From the cell containing the given text, extract its center point as [X, Y] coordinate. 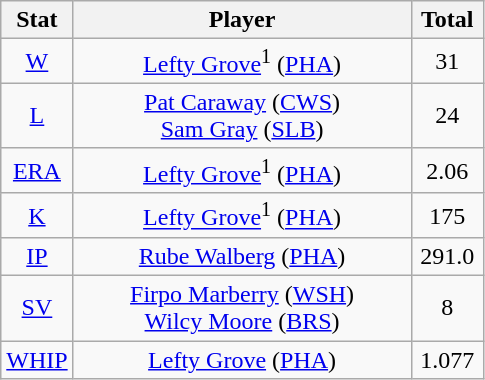
175 [447, 216]
Firpo Marberry (WSH)Wilcy Moore (BRS) [242, 308]
IP [37, 257]
8 [447, 308]
Total [447, 20]
Player [242, 20]
WHIP [37, 360]
2.06 [447, 170]
24 [447, 116]
Stat [37, 20]
Rube Walberg (PHA) [242, 257]
ERA [37, 170]
K [37, 216]
31 [447, 62]
L [37, 116]
Lefty Grove (PHA) [242, 360]
Pat Caraway (CWS)Sam Gray (SLB) [242, 116]
SV [37, 308]
291.0 [447, 257]
W [37, 62]
1.077 [447, 360]
